For the text-containing cell, return its midpoint in (x, y) coordinate format. 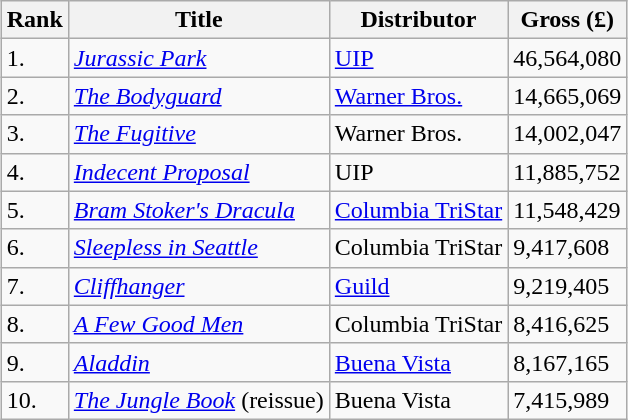
Bram Stoker's Dracula (198, 210)
Sleepless in Seattle (198, 248)
Cliffhanger (198, 286)
2. (34, 96)
11,548,429 (568, 210)
10. (34, 400)
A Few Good Men (198, 324)
14,665,069 (568, 96)
14,002,047 (568, 134)
5. (34, 210)
9,417,608 (568, 248)
The Jungle Book (reissue) (198, 400)
8,416,625 (568, 324)
9. (34, 362)
11,885,752 (568, 172)
3. (34, 134)
Guild (418, 286)
The Fugitive (198, 134)
8,167,165 (568, 362)
Aladdin (198, 362)
Rank (34, 20)
Distributor (418, 20)
4. (34, 172)
Jurassic Park (198, 58)
1. (34, 58)
Gross (£) (568, 20)
Title (198, 20)
The Bodyguard (198, 96)
46,564,080 (568, 58)
8. (34, 324)
Indecent Proposal (198, 172)
9,219,405 (568, 286)
7. (34, 286)
6. (34, 248)
7,415,989 (568, 400)
